Locate the cell with the specified text and output its (X, Y) center coordinate. 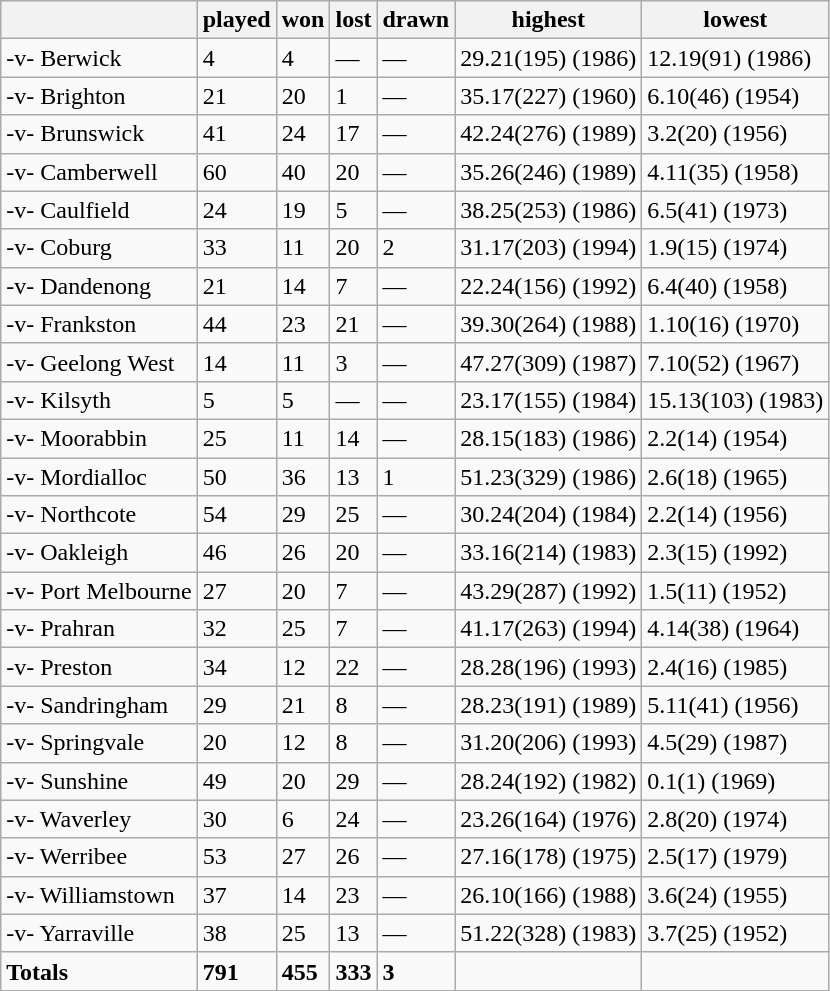
3.7(25) (1952) (736, 933)
41.17(263) (1994) (548, 629)
33 (236, 248)
51.23(329) (1986) (548, 477)
791 (236, 971)
38 (236, 933)
333 (354, 971)
2.5(17) (1979) (736, 857)
-v- Brighton (99, 96)
-v- Kilsyth (99, 400)
49 (236, 781)
7.10(52) (1967) (736, 362)
40 (303, 172)
-v- Moorabbin (99, 438)
4.14(38) (1964) (736, 629)
-v- Sandringham (99, 705)
-v- Williamstown (99, 895)
38.25(253) (1986) (548, 210)
3.6(24) (1955) (736, 895)
30 (236, 819)
31.20(206) (1993) (548, 743)
6 (303, 819)
37 (236, 895)
-v- Yarraville (99, 933)
27.16(178) (1975) (548, 857)
-v- Geelong West (99, 362)
35.26(246) (1989) (548, 172)
53 (236, 857)
2.8(20) (1974) (736, 819)
2.2(14) (1954) (736, 438)
36 (303, 477)
-v- Frankston (99, 324)
-v- Camberwell (99, 172)
32 (236, 629)
-v- Northcote (99, 515)
23.17(155) (1984) (548, 400)
-v- Port Melbourne (99, 591)
28.15(183) (1986) (548, 438)
1.10(16) (1970) (736, 324)
26.10(166) (1988) (548, 895)
60 (236, 172)
12.19(91) (1986) (736, 58)
2.4(16) (1985) (736, 667)
-v- Coburg (99, 248)
-v- Prahran (99, 629)
6.10(46) (1954) (736, 96)
lost (354, 20)
6.5(41) (1973) (736, 210)
28.23(191) (1989) (548, 705)
50 (236, 477)
-v- Berwick (99, 58)
2.6(18) (1965) (736, 477)
-v- Springvale (99, 743)
17 (354, 134)
highest (548, 20)
-v- Dandenong (99, 286)
-v- Caulfield (99, 210)
29.21(195) (1986) (548, 58)
-v- Werribee (99, 857)
Totals (99, 971)
44 (236, 324)
39.30(264) (1988) (548, 324)
1.9(15) (1974) (736, 248)
won (303, 20)
43.29(287) (1992) (548, 591)
30.24(204) (1984) (548, 515)
-v- Brunswick (99, 134)
54 (236, 515)
2.3(15) (1992) (736, 553)
0.1(1) (1969) (736, 781)
2.2(14) (1956) (736, 515)
6.4(40) (1958) (736, 286)
15.13(103) (1983) (736, 400)
28.24(192) (1982) (548, 781)
-v- Waverley (99, 819)
3.2(20) (1956) (736, 134)
2 (416, 248)
28.28(196) (1993) (548, 667)
33.16(214) (1983) (548, 553)
455 (303, 971)
1.5(11) (1952) (736, 591)
-v- Mordialloc (99, 477)
31.17(203) (1994) (548, 248)
5.11(41) (1956) (736, 705)
22.24(156) (1992) (548, 286)
34 (236, 667)
4.11(35) (1958) (736, 172)
lowest (736, 20)
42.24(276) (1989) (548, 134)
47.27(309) (1987) (548, 362)
46 (236, 553)
23.26(164) (1976) (548, 819)
-v- Preston (99, 667)
51.22(328) (1983) (548, 933)
played (236, 20)
-v- Sunshine (99, 781)
35.17(227) (1960) (548, 96)
drawn (416, 20)
-v- Oakleigh (99, 553)
4.5(29) (1987) (736, 743)
41 (236, 134)
19 (303, 210)
22 (354, 667)
